Locate the cell with the specified text and output its (X, Y) center coordinate. 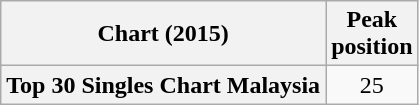
25 (372, 85)
Peakposition (372, 34)
Chart (2015) (164, 34)
Top 30 Singles Chart Malaysia (164, 85)
